Search for the cell housing the specified text and yield its [x, y] center coordinate. 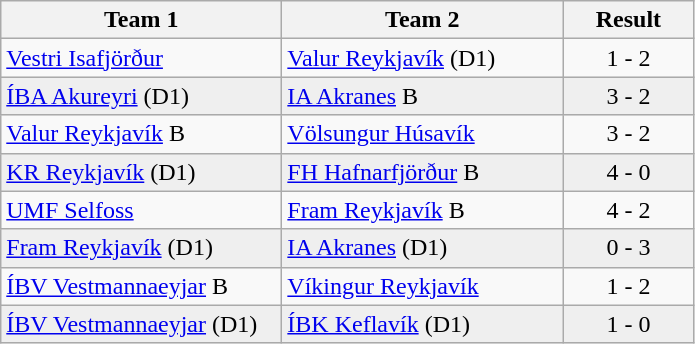
Fram Reykjavík (D1) [142, 248]
Team 1 [142, 20]
Víkingur Reykjavík [422, 286]
FH Hafnarfjörður B [422, 172]
IA Akranes B [422, 96]
4 - 0 [628, 172]
ÍBV Vestmannaeyjar (D1) [142, 324]
Valur Reykjavík (D1) [422, 58]
ÍBA Akureyri (D1) [142, 96]
ÍBV Vestmannaeyjar B [142, 286]
KR Reykjavík (D1) [142, 172]
Result [628, 20]
Völsungur Húsavík [422, 134]
1 - 0 [628, 324]
ÍBK Keflavík (D1) [422, 324]
UMF Selfoss [142, 210]
Fram Reykjavík B [422, 210]
Team 2 [422, 20]
Vestri Isafjörður [142, 58]
0 - 3 [628, 248]
Valur Reykjavík B [142, 134]
4 - 2 [628, 210]
IA Akranes (D1) [422, 248]
